Identify which cell holds the provided text, then report its (x, y) central coordinate. 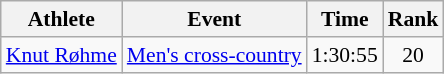
1:30:55 (345, 55)
Time (345, 19)
20 (414, 55)
Men's cross-country (214, 55)
Knut Røhme (62, 55)
Rank (414, 19)
Athlete (62, 19)
Event (214, 19)
